From the cell containing the given text, extract its center point as [X, Y] coordinate. 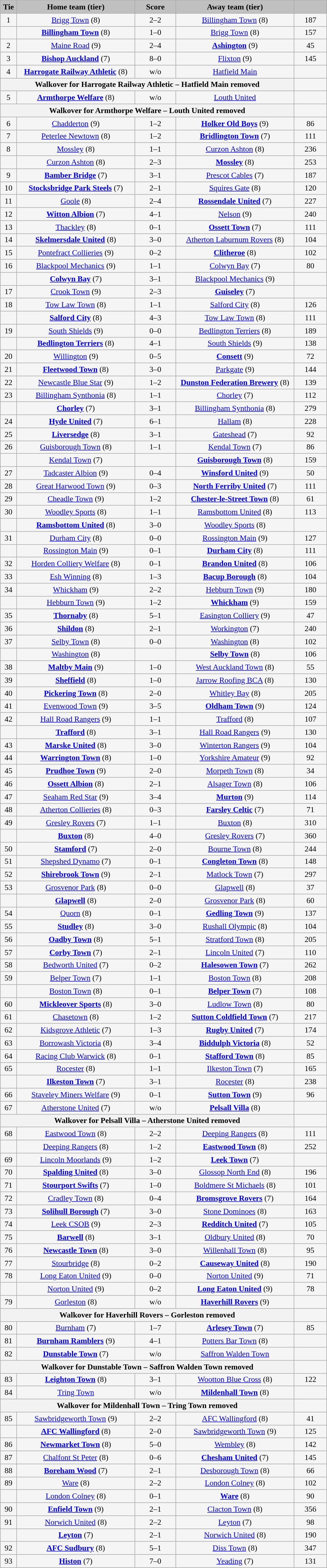
138 [310, 344]
58 [9, 965]
Stourbridge (8) [76, 1263]
88 [9, 1471]
33 [9, 577]
Whitley Bay (8) [235, 693]
Burnham Ramblers (9) [76, 1341]
39 [9, 681]
Sheffield (8) [76, 681]
Willenhall Town (8) [235, 1250]
Desborough Town (8) [235, 1471]
Ossett Albion (8) [76, 784]
Bacup Borough (8) [235, 577]
Morpeth Town (8) [235, 771]
Prescot Cables (7) [235, 175]
69 [9, 1160]
Maine Road (9) [76, 46]
89 [9, 1483]
244 [310, 849]
19 [9, 331]
7–0 [155, 1561]
Hyde United (7) [76, 421]
82 [9, 1354]
AFC Sudbury (8) [76, 1548]
347 [310, 1548]
Stratford Town (8) [235, 939]
101 [310, 1186]
Bedworth United (7) [76, 965]
43 [9, 745]
59 [9, 978]
107 [310, 719]
236 [310, 149]
3–5 [155, 706]
113 [310, 512]
Walkover for Haverhill Rovers – Gorleston removed [148, 1315]
163 [310, 1211]
53 [9, 888]
57 [9, 953]
189 [310, 331]
18 [9, 305]
279 [310, 409]
Esh Winning (8) [76, 577]
Quorn (8) [76, 914]
54 [9, 914]
1 [9, 20]
Goole (8) [76, 201]
74 [9, 1224]
Bromsgrove Rovers (7) [235, 1199]
5–0 [155, 1445]
20 [9, 357]
139 [310, 382]
91 [9, 1522]
164 [310, 1199]
Crook Town (9) [76, 292]
Walkover for Armthorpe Welfare – Louth United removed [148, 111]
62 [9, 1030]
Walkover for Pelsall Villa – Atherstone United removed [148, 1121]
253 [310, 163]
Away team (tier) [235, 7]
Consett (9) [235, 357]
Clitheroe (8) [235, 253]
Pontefract Collieries (9) [76, 253]
Winsford United (9) [235, 473]
Diss Town (8) [235, 1548]
27 [9, 473]
Pickering Town (8) [76, 693]
Staveley Miners Welfare (9) [76, 1095]
Hatfield Main [235, 72]
26 [9, 447]
Saffron Walden Town [235, 1354]
Stocksbridge Park Steels (7) [76, 188]
Studley (8) [76, 927]
Skelmersdale United (8) [76, 240]
81 [9, 1341]
Great Harwood Town (9) [76, 486]
Atherton Laburnum Rovers (8) [235, 240]
Bridlington Town (7) [235, 136]
Holker Old Boys (9) [235, 124]
Leek CSOB (9) [76, 1224]
Stamford (7) [76, 849]
Seaham Red Star (9) [76, 797]
238 [310, 1082]
Marske United (8) [76, 745]
67 [9, 1108]
16 [9, 266]
Boreham Wood (7) [76, 1471]
Gorleston (8) [76, 1302]
64 [9, 1056]
56 [9, 939]
68 [9, 1134]
49 [9, 823]
Brandon United (8) [235, 564]
Peterlee Newtown (8) [76, 136]
144 [310, 370]
Flixton (9) [235, 59]
38 [9, 667]
Chalfont St Peter (8) [76, 1457]
Rugby United (7) [235, 1030]
131 [310, 1561]
165 [310, 1069]
208 [310, 978]
217 [310, 1017]
Ossett Town (7) [235, 227]
9 [9, 175]
Dunston Federation Brewery (8) [235, 382]
Racing Club Warwick (8) [76, 1056]
297 [310, 875]
Tring Town [76, 1393]
Maltby Main (9) [76, 667]
Leek Town (7) [235, 1160]
95 [310, 1250]
Halesowen Town (7) [235, 965]
Rossendale United (7) [235, 201]
180 [310, 590]
Ashington (9) [235, 46]
Shildon (8) [76, 629]
Score [155, 7]
Prudhoe Town (9) [76, 771]
83 [9, 1380]
Tadcaster Albion (9) [76, 473]
Burnham (7) [76, 1328]
Sutton Coldfield Town (7) [235, 1017]
Chadderton (9) [76, 124]
137 [310, 914]
122 [310, 1380]
108 [310, 991]
360 [310, 836]
Hallam (8) [235, 421]
31 [9, 538]
96 [310, 1095]
29 [9, 499]
Yorkshire Amateur (9) [235, 758]
Tie [9, 7]
Barwell (8) [76, 1238]
Squires Gate (8) [235, 188]
48 [9, 810]
Shirebrook Town (9) [76, 875]
4–3 [155, 318]
Cheadle Town (9) [76, 499]
6–1 [155, 421]
28 [9, 486]
Thackley (8) [76, 227]
40 [9, 693]
1–7 [155, 1328]
24 [9, 421]
17 [9, 292]
Arlesey Town (7) [235, 1328]
Stourport Swifts (7) [76, 1186]
Jarrow Roofing BCA (8) [235, 681]
Murton (9) [235, 797]
Atherstone United (7) [76, 1108]
36 [9, 629]
87 [9, 1457]
Stone Dominoes (8) [235, 1211]
21 [9, 370]
262 [310, 965]
0–6 [155, 1457]
Bourne Town (8) [235, 849]
Haverhill Rovers (9) [235, 1302]
Bamber Bridge (7) [76, 175]
8–0 [155, 59]
8 [9, 149]
Home team (tier) [76, 7]
93 [9, 1561]
227 [310, 201]
Borrowash Victoria (8) [76, 1043]
Matlock Town (7) [235, 875]
157 [310, 33]
Histon (7) [76, 1561]
Spalding United (8) [76, 1172]
46 [9, 784]
Gedling Town (9) [235, 914]
14 [9, 240]
Kidsgrove Athletic (7) [76, 1030]
Warrington Town (8) [76, 758]
228 [310, 421]
North Ferriby United (7) [235, 486]
Horden Colliery Welfare (8) [76, 564]
Congleton Town (8) [235, 862]
310 [310, 823]
Bishop Auckland (7) [76, 59]
252 [310, 1147]
Fleetwood Town (8) [76, 370]
Clacton Town (8) [235, 1509]
73 [9, 1211]
Easington Colliery (9) [235, 616]
Nelson (9) [235, 214]
Chasetown (8) [76, 1017]
15 [9, 253]
Walkover for Harrogate Railway Athletic – Hatfield Main removed [148, 85]
Oadby Town (8) [76, 939]
Atherton Collieries (8) [76, 810]
12 [9, 214]
42 [9, 719]
Wootton Blue Cross (8) [235, 1380]
Newcastle Town (8) [76, 1250]
Mickleover Sports (8) [76, 1004]
Rushall Olympic (8) [235, 927]
Louth United [235, 98]
Redditch United (7) [235, 1224]
Winterton Rangers (9) [235, 745]
Dunstable Town (7) [76, 1354]
Farsley Celtic (7) [235, 810]
Causeway United (8) [235, 1263]
32 [9, 564]
112 [310, 396]
Lincoln Moorlands (9) [76, 1160]
Shepshed Dynamo (7) [76, 862]
Enfield Town (9) [76, 1509]
Corby Town (7) [76, 953]
76 [9, 1250]
13 [9, 227]
Harrogate Railway Athletic (8) [76, 72]
Pelsall Villa (8) [235, 1108]
4 [9, 72]
Stafford Town (8) [235, 1056]
44 [9, 758]
Witton Albion (7) [76, 214]
Guiseley (7) [235, 292]
22 [9, 382]
Oldbury United (8) [235, 1238]
75 [9, 1238]
Ludlow Town (8) [235, 1004]
11 [9, 201]
5 [9, 98]
Chesham United (7) [235, 1457]
West Auckland Town (8) [235, 667]
Wembley (8) [235, 1445]
98 [310, 1522]
124 [310, 706]
30 [9, 512]
125 [310, 1432]
Armthorpe Welfare (8) [76, 98]
Newmarket Town (8) [76, 1445]
Walkover for Mildenhall Town – Tring Town removed [148, 1406]
Newcastle Blue Star (9) [76, 382]
Yeading (7) [235, 1561]
Chester-le-Street Town (8) [235, 499]
Alsager Town (8) [235, 784]
Workington (7) [235, 629]
0–5 [155, 357]
Willington (9) [76, 357]
196 [310, 1172]
126 [310, 305]
10 [9, 188]
Solihull Borough (7) [76, 1211]
356 [310, 1509]
84 [9, 1393]
Oldham Town (9) [235, 706]
148 [310, 862]
Walkover for Dunstable Town – Saffron Walden Town removed [148, 1367]
Cradley Town (8) [76, 1199]
Lincoln United (7) [235, 953]
Evenwood Town (9) [76, 706]
6 [9, 124]
Glossop North End (8) [235, 1172]
142 [310, 1445]
110 [310, 953]
25 [9, 434]
Gateshead (7) [235, 434]
23 [9, 396]
3 [9, 59]
105 [310, 1224]
Boldmere St Michaels (8) [235, 1186]
7 [9, 136]
120 [310, 188]
Biddulph Victoria (8) [235, 1043]
Sutton Town (9) [235, 1095]
2 [9, 46]
79 [9, 1302]
65 [9, 1069]
Parkgate (9) [235, 370]
127 [310, 538]
114 [310, 797]
Mildenhall Town (8) [235, 1393]
Potters Bar Town (8) [235, 1341]
35 [9, 616]
Thornaby (8) [76, 616]
77 [9, 1263]
4–0 [155, 836]
174 [310, 1030]
Leighton Town (8) [76, 1380]
63 [9, 1043]
Liversedge (8) [76, 434]
51 [9, 862]
